Output the (X, Y) coordinate of the center of the cell containing the given text.  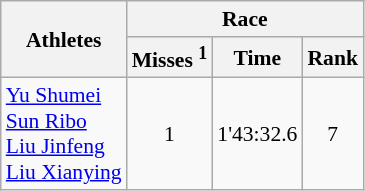
Race (245, 19)
Rank (332, 58)
1'43:32.6 (257, 134)
Athletes (64, 40)
Yu ShumeiSun RiboLiu JinfengLiu Xianying (64, 134)
7 (332, 134)
Time (257, 58)
Misses 1 (170, 58)
1 (170, 134)
